Return [X, Y] of the center of cell containing provided text 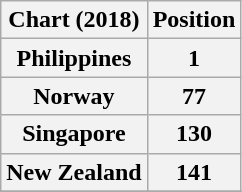
Norway [74, 96]
130 [194, 134]
New Zealand [74, 172]
Singapore [74, 134]
77 [194, 96]
Chart (2018) [74, 20]
Philippines [74, 58]
1 [194, 58]
Position [194, 20]
141 [194, 172]
